Output the (X, Y) coordinate of the center of the cell containing the given text.  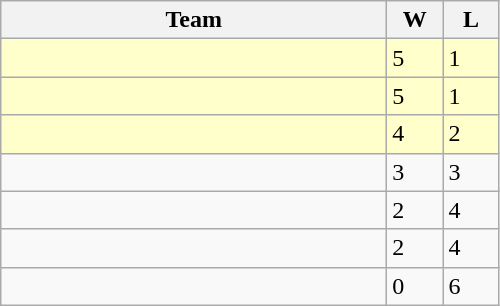
0 (415, 286)
6 (471, 286)
Team (194, 20)
L (471, 20)
W (415, 20)
